Capture the cell that displays the provided text and extract its [x, y] central coordinate. 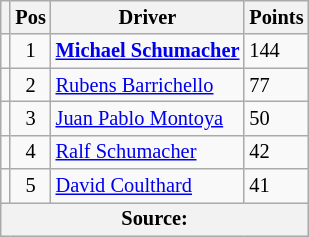
Juan Pablo Montoya [148, 118]
Points [276, 17]
41 [276, 186]
1 [30, 51]
5 [30, 186]
Rubens Barrichello [148, 85]
42 [276, 152]
Michael Schumacher [148, 51]
77 [276, 85]
4 [30, 152]
Driver [148, 17]
2 [30, 85]
Source: [155, 219]
3 [30, 118]
Ralf Schumacher [148, 152]
Pos [30, 17]
David Coulthard [148, 186]
50 [276, 118]
144 [276, 51]
